Return the [X, Y] coordinate for the center point of the cell that contains the specified text.  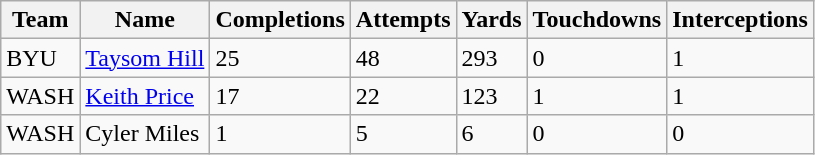
Taysom Hill [145, 58]
Completions [280, 20]
Attempts [403, 20]
Interceptions [740, 20]
Team [40, 20]
25 [280, 58]
Cyler Miles [145, 134]
BYU [40, 58]
Keith Price [145, 96]
17 [280, 96]
123 [492, 96]
293 [492, 58]
Name [145, 20]
5 [403, 134]
Yards [492, 20]
48 [403, 58]
22 [403, 96]
Touchdowns [597, 20]
6 [492, 134]
